Search for the cell housing the specified text and yield its [x, y] center coordinate. 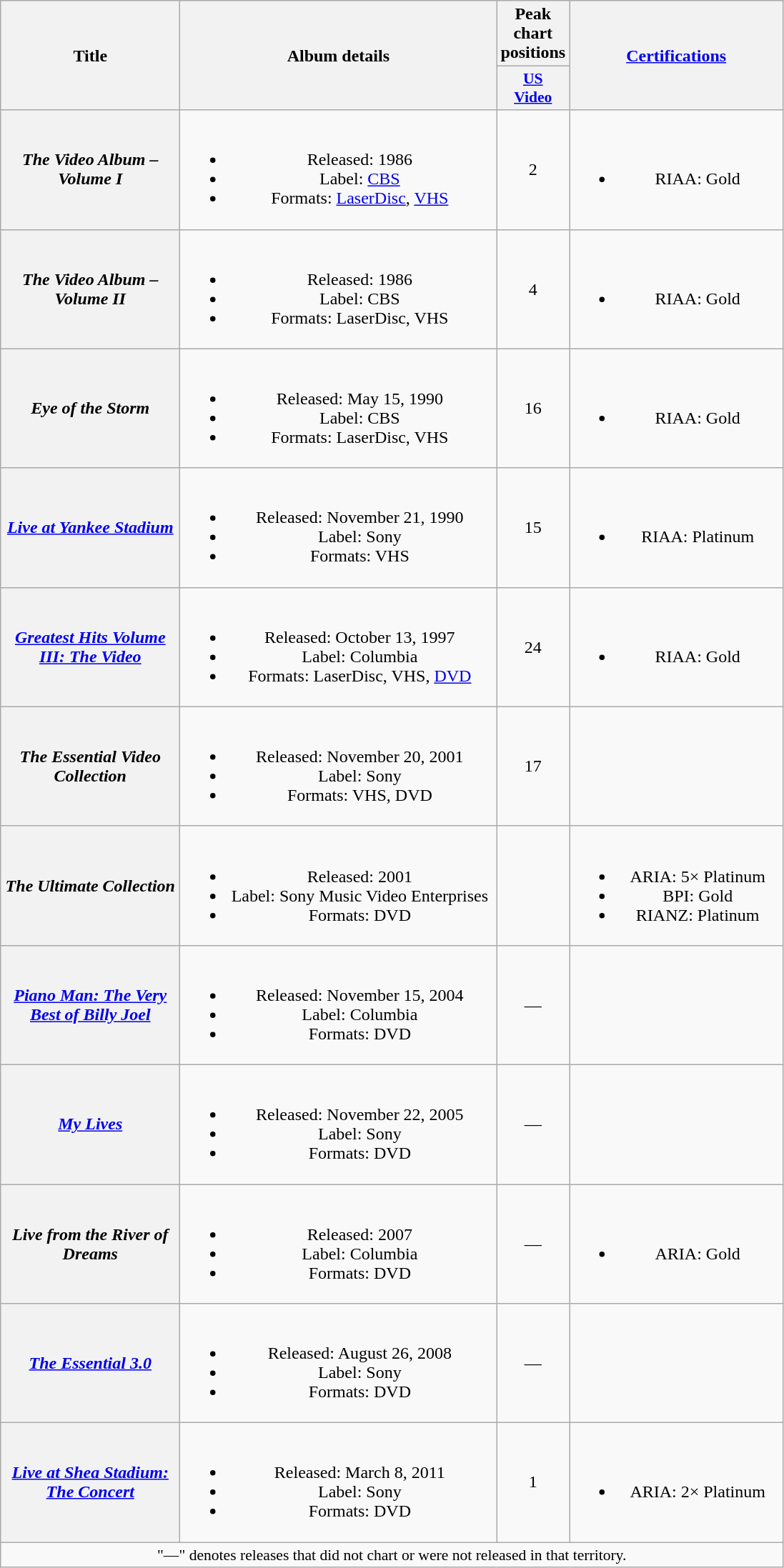
17 [533, 766]
Released: October 13, 1997Label: ColumbiaFormats: LaserDisc, VHS, DVD [339, 647]
Released: August 26, 2008Label: SonyFormats: DVD [339, 1363]
16 [533, 409]
Live at Yankee Stadium [90, 527]
The Video Album – Volume I [90, 170]
Album details [339, 56]
15 [533, 527]
ARIA: Gold [676, 1244]
My Lives [90, 1124]
Released: November 21, 1990Label: SonyFormats: VHS [339, 527]
The Essential 3.0 [90, 1363]
Eye of the Storm [90, 409]
4 [533, 289]
"—" denotes releases that did not chart or were not released in that territory. [392, 1555]
2 [533, 170]
The Video Album – Volume II [90, 289]
Released: May 15, 1990Label: CBSFormats: LaserDisc, VHS [339, 409]
1 [533, 1483]
Certifications [676, 56]
ARIA: 5× PlatinumBPI: GoldRIANZ: Platinum [676, 886]
Live at Shea Stadium: The Concert [90, 1483]
USVideo [533, 89]
Live from the River of Dreams [90, 1244]
Peak chart positions [533, 34]
The Ultimate Collection [90, 886]
Released: March 8, 2011Label: SonyFormats: DVD [339, 1483]
Piano Man: The Very Best of Billy Joel [90, 1004]
Greatest Hits Volume III: The Video [90, 647]
Title [90, 56]
Released: November 22, 2005Label: SonyFormats: DVD [339, 1124]
ARIA: 2× Platinum [676, 1483]
RIAA: Platinum [676, 527]
24 [533, 647]
Released: 2001Label: Sony Music Video EnterprisesFormats: DVD [339, 886]
Released: November 15, 2004Label: ColumbiaFormats: DVD [339, 1004]
Released: November 20, 2001Label: SonyFormats: VHS, DVD [339, 766]
The Essential Video Collection [90, 766]
Released: 2007Label: ColumbiaFormats: DVD [339, 1244]
